Return (X, Y) of the center of cell containing provided text 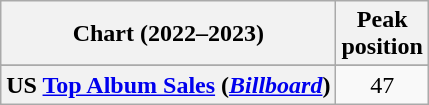
Peakposition (382, 34)
Chart (2022–2023) (168, 34)
47 (382, 85)
US Top Album Sales (Billboard) (168, 85)
